Return the [x, y] coordinate for the center point of the cell that contains the specified text.  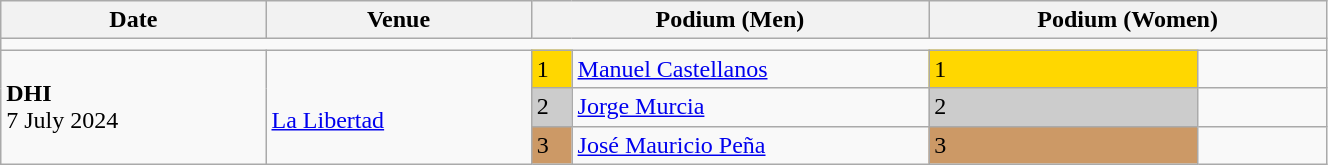
Podium (Men) [730, 20]
Manuel Castellanos [750, 69]
La Libertad [398, 107]
José Mauricio Peña [750, 145]
Venue [398, 20]
Podium (Women) [1128, 20]
Date [134, 20]
Jorge Murcia [750, 107]
DHI 7 July 2024 [134, 107]
